Pinpoint the cell where the given text exists, returning its (X, Y) midpoint coordinate. 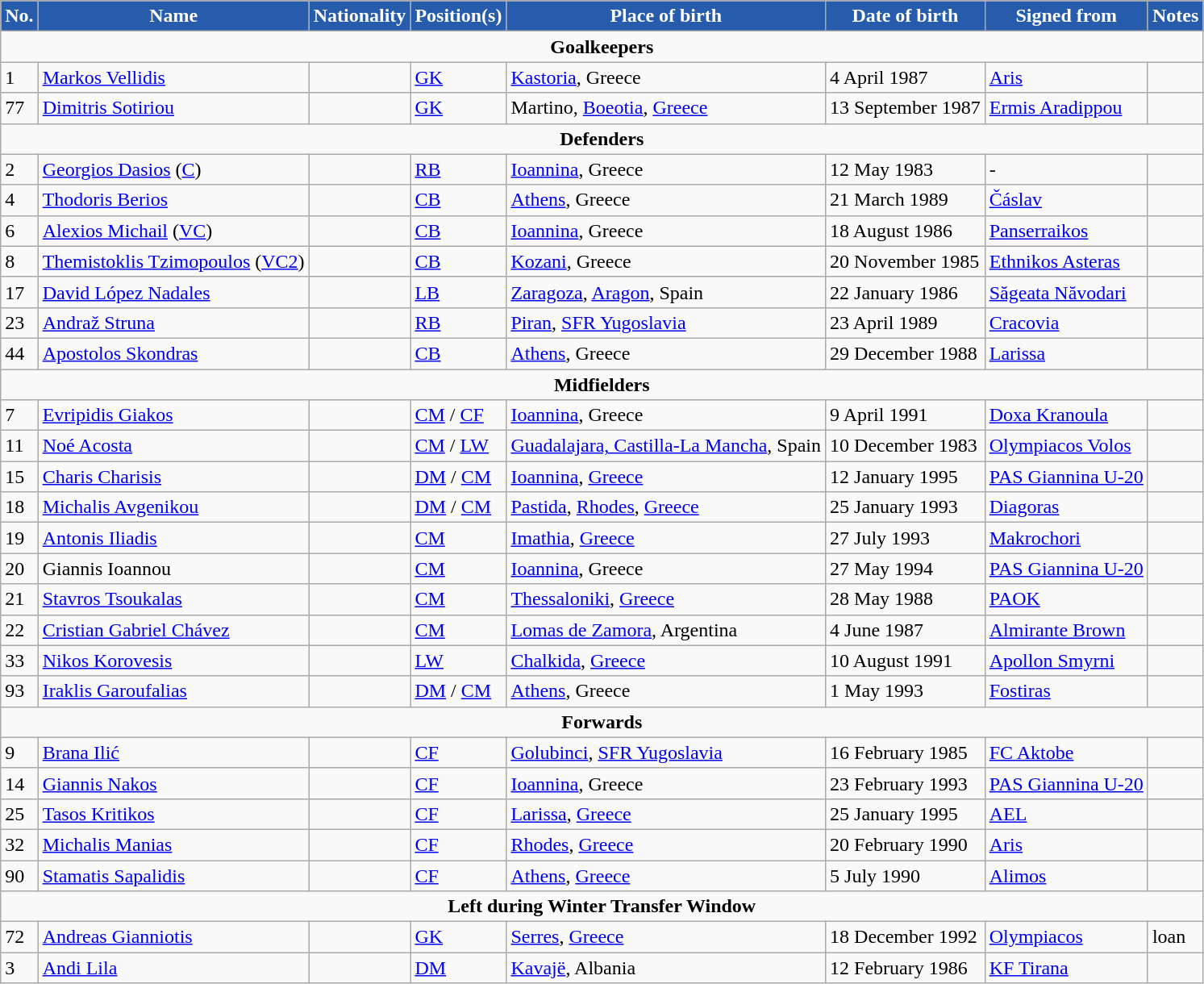
5 July 1990 (906, 875)
Name (173, 16)
27 July 1993 (906, 538)
Signed from (1066, 16)
Nationality (360, 16)
4 (19, 200)
17 (19, 292)
CM / LW (458, 446)
25 January 1993 (906, 507)
David López Nadales (173, 292)
Ermis Aradippou (1066, 108)
6 (19, 231)
20 November 1985 (906, 261)
Michalis Manias (173, 844)
44 (19, 353)
Place of birth (666, 16)
16 February 1985 (906, 753)
Apostolos Skondras (173, 353)
Defenders (602, 139)
9 (19, 753)
- (1066, 169)
Golubinci, SFR Yugoslavia (666, 753)
FC Aktobe (1066, 753)
Panserraikos (1066, 231)
12 February 1986 (906, 968)
Chalkida, Greece (666, 661)
Piran, SFR Yugoslavia (666, 323)
13 September 1987 (906, 108)
LW (458, 661)
Date of birth (906, 16)
7 (19, 415)
Imathia, Greece (666, 538)
11 (19, 446)
28 May 1988 (906, 599)
PAOK (1066, 599)
Noé Acosta (173, 446)
Giannis Nakos (173, 783)
AEL (1066, 814)
DM (458, 968)
Dimitris Sotiriou (173, 108)
12 May 1983 (906, 169)
Thodoris Berios (173, 200)
18 December 1992 (906, 937)
23 February 1993 (906, 783)
LB (458, 292)
20 February 1990 (906, 844)
22 (19, 630)
Kozani, Greece (666, 261)
33 (19, 661)
20 (19, 569)
8 (19, 261)
Left during Winter Transfer Window (602, 907)
Rhodes, Greece (666, 844)
Ethnikos Asteras (1066, 261)
Zaragoza, Aragon, Spain (666, 292)
29 December 1988 (906, 353)
Alimos (1066, 875)
Apollon Smyrni (1066, 661)
Evripidis Giakos (173, 415)
14 (19, 783)
Cracovia (1066, 323)
3 (19, 968)
Fostiras (1066, 691)
9 April 1991 (906, 415)
23 April 1989 (906, 323)
27 May 1994 (906, 569)
Makrochori (1066, 538)
4 April 1987 (906, 77)
18 August 1986 (906, 231)
Position(s) (458, 16)
Alexios Michail (VC) (173, 231)
25 (19, 814)
Iraklis Garoufalias (173, 691)
Brana Ilić (173, 753)
Tasos Kritikos (173, 814)
Forwards (602, 722)
No. (19, 16)
Lomas de Zamora, Argentina (666, 630)
15 (19, 477)
Themistoklis Tzimopoulos (VC2) (173, 261)
Andraž Struna (173, 323)
72 (19, 937)
1 May 1993 (906, 691)
4 June 1987 (906, 630)
21 (19, 599)
Andi Lila (173, 968)
22 January 1986 (906, 292)
Nikos Korovesis (173, 661)
Cristian Gabriel Chávez (173, 630)
Thessaloniki, Greece (666, 599)
Stamatis Sapalidis (173, 875)
32 (19, 844)
Michalis Avgenikou (173, 507)
Kavajë, Albania (666, 968)
Giannis Ioannou (173, 569)
Midfielders (602, 385)
CM / CF (458, 415)
21 March 1989 (906, 200)
2 (19, 169)
Diagoras (1066, 507)
Kastoria, Greece (666, 77)
Charis Charisis (173, 477)
25 January 1995 (906, 814)
18 (19, 507)
Notes (1175, 16)
10 August 1991 (906, 661)
Olympiacos (1066, 937)
KF Tirana (1066, 968)
Săgeata Năvodari (1066, 292)
Antonis Iliadis (173, 538)
Markos Vellidis (173, 77)
Čáslav (1066, 200)
10 December 1983 (906, 446)
23 (19, 323)
loan (1175, 937)
77 (19, 108)
Olympiacos Volos (1066, 446)
1 (19, 77)
Pastida, Rhodes, Greece (666, 507)
12 January 1995 (906, 477)
19 (19, 538)
93 (19, 691)
Larissa (1066, 353)
Goalkeepers (602, 47)
Larissa, Greece (666, 814)
Almirante Brown (1066, 630)
90 (19, 875)
Martino, Boeotia, Greece (666, 108)
Doxa Kranoula (1066, 415)
Andreas Gianniotis (173, 937)
Stavros Tsoukalas (173, 599)
Serres, Greece (666, 937)
Guadalajara, Castilla-La Mancha, Spain (666, 446)
Georgios Dasios (C) (173, 169)
